Capture the cell that displays the provided text and extract its [X, Y] central coordinate. 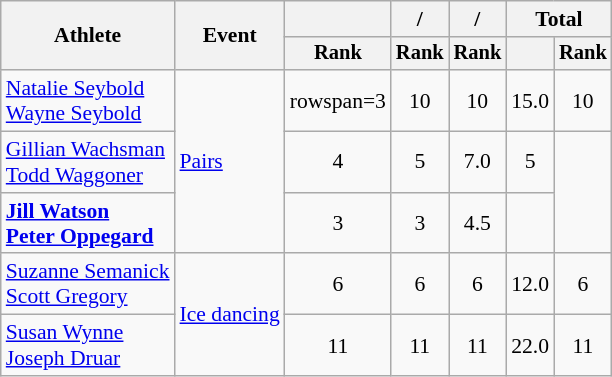
22.0 [530, 346]
Event [230, 36]
4.5 [478, 224]
4 [338, 162]
Ice dancing [230, 315]
Suzanne SemanickScott Gregory [88, 284]
Natalie SeyboldWayne Seybold [88, 100]
Total [558, 19]
Athlete [88, 36]
Gillian WachsmanTodd Waggoner [88, 162]
12.0 [530, 284]
Susan WynneJoseph Druar [88, 346]
rowspan=3 [338, 100]
7.0 [478, 162]
Jill WatsonPeter Oppegard [88, 224]
15.0 [530, 100]
Pairs [230, 162]
